Capture the cell that displays the provided text and extract its (X, Y) central coordinate. 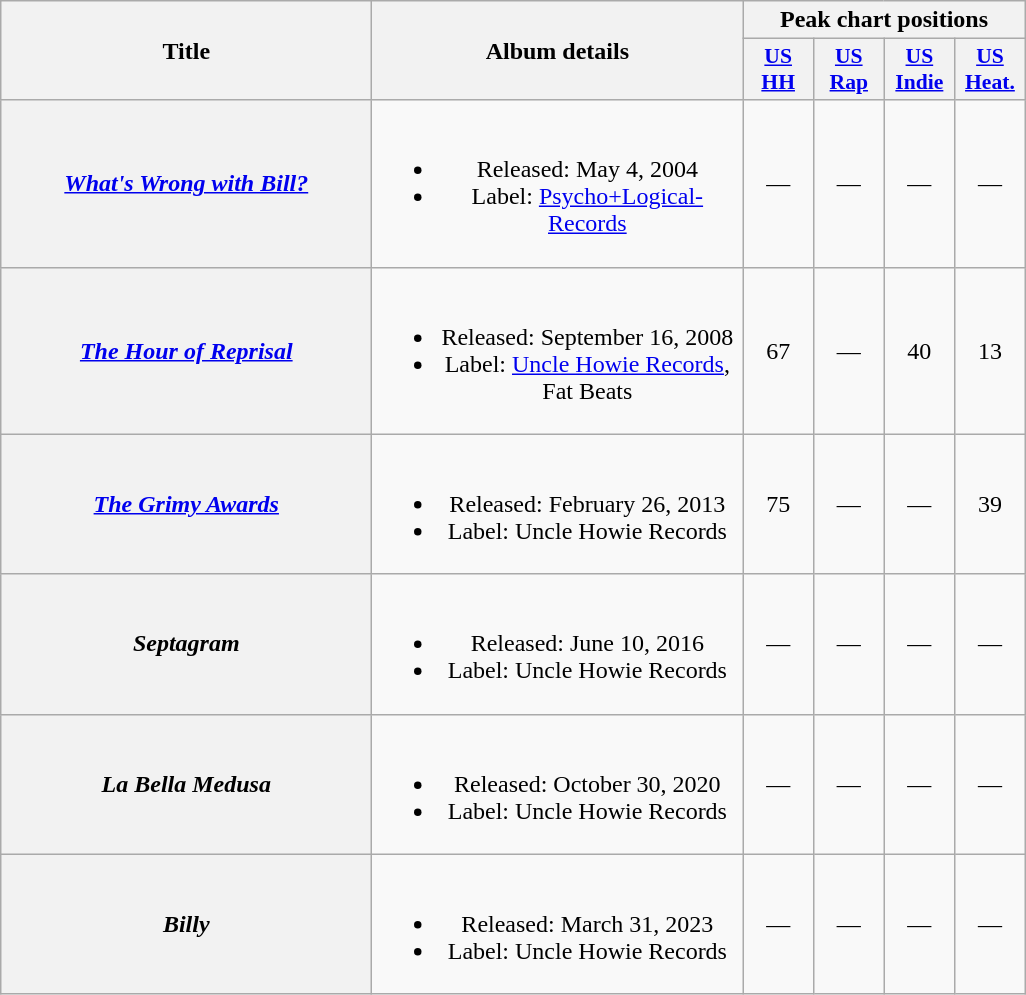
Peak chart positions (884, 20)
Septagram (186, 644)
US Indie (920, 70)
Album details (558, 50)
Released: March 31, 2023Label: Uncle Howie Records (558, 924)
40 (920, 350)
Released: June 10, 2016Label: Uncle Howie Records (558, 644)
Billy (186, 924)
Released: September 16, 2008Label: Uncle Howie Records, Fat Beats (558, 350)
US HH (778, 70)
39 (990, 504)
Released: February 26, 2013Label: Uncle Howie Records (558, 504)
US Rap (848, 70)
13 (990, 350)
Released: October 30, 2020Label: Uncle Howie Records (558, 784)
US Heat. (990, 70)
La Bella Medusa (186, 784)
Title (186, 50)
67 (778, 350)
Released: May 4, 2004Label: Psycho+Logical-Records (558, 184)
The Grimy Awards (186, 504)
The Hour of Reprisal (186, 350)
What's Wrong with Bill? (186, 184)
75 (778, 504)
